Determine the [X, Y] coordinate at the center of the cell enclosing the given text.  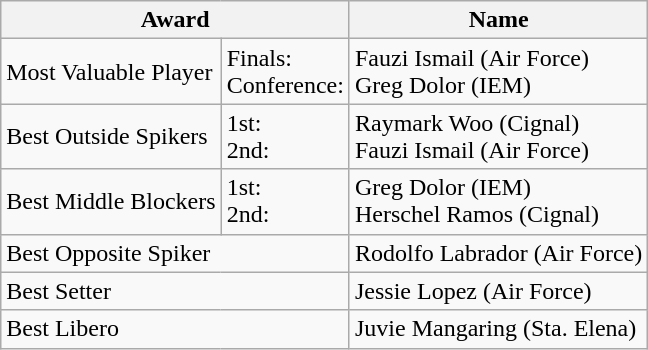
Raymark Woo (Cignal)Fauzi Ismail (Air Force) [498, 136]
Fauzi Ismail (Air Force)Greg Dolor (IEM) [498, 72]
Best Outside Spikers [111, 136]
Best Middle Blockers [111, 202]
Award [176, 20]
Most Valuable Player [111, 72]
Name [498, 20]
Best Opposite Spiker [176, 253]
Best Setter [176, 291]
Greg Dolor (IEM)Herschel Ramos (Cignal) [498, 202]
Jessie Lopez (Air Force) [498, 291]
Best Libero [176, 329]
Rodolfo Labrador (Air Force) [498, 253]
Juvie Mangaring (Sta. Elena) [498, 329]
Finals:Conference: [285, 72]
